Identify which cell holds the provided text, then report its [X, Y] central coordinate. 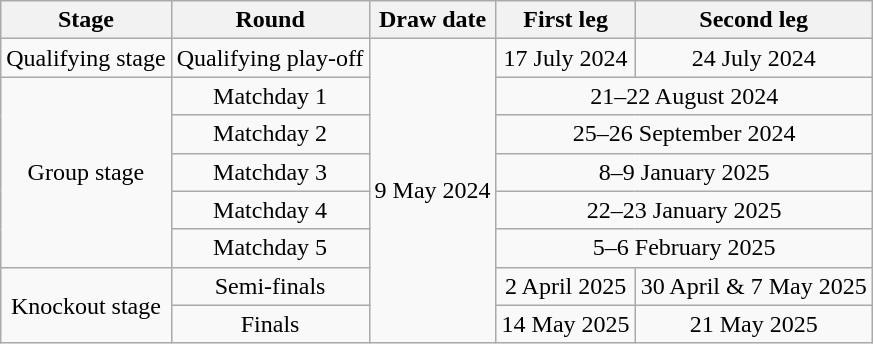
Round [270, 20]
25–26 September 2024 [684, 134]
21–22 August 2024 [684, 96]
Matchday 2 [270, 134]
Matchday 1 [270, 96]
Draw date [432, 20]
Second leg [754, 20]
2 April 2025 [566, 286]
Matchday 5 [270, 248]
22–23 January 2025 [684, 210]
14 May 2025 [566, 324]
Matchday 3 [270, 172]
21 May 2025 [754, 324]
Qualifying play-off [270, 58]
5–6 February 2025 [684, 248]
Group stage [86, 172]
Finals [270, 324]
9 May 2024 [432, 191]
Semi-finals [270, 286]
8–9 January 2025 [684, 172]
17 July 2024 [566, 58]
30 April & 7 May 2025 [754, 286]
First leg [566, 20]
Knockout stage [86, 305]
Qualifying stage [86, 58]
24 July 2024 [754, 58]
Matchday 4 [270, 210]
Stage [86, 20]
